Return [X, Y] of the center of cell containing provided text 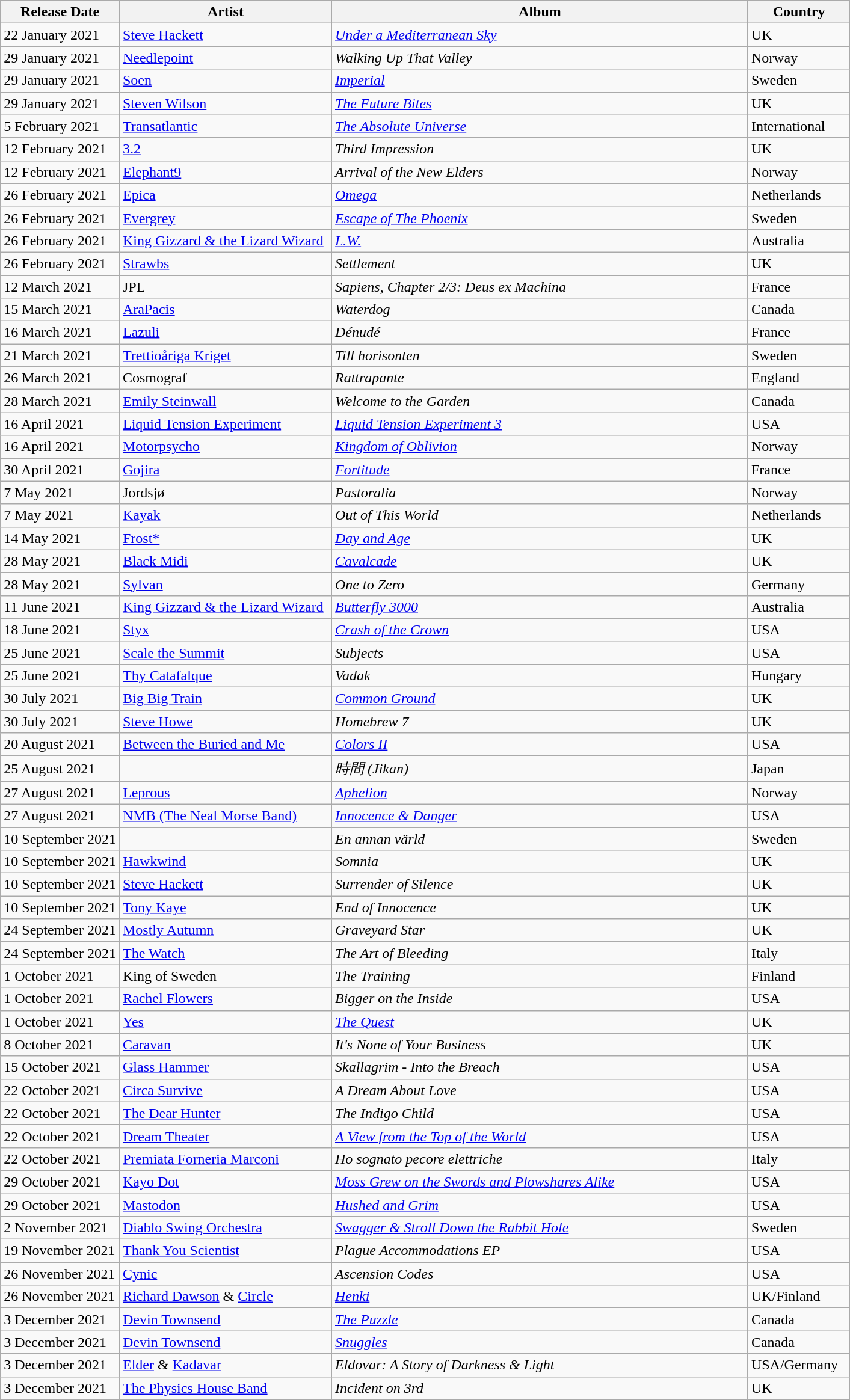
Homebrew 7 [540, 722]
8 October 2021 [60, 1045]
時間 (Jikan) [540, 769]
Thank You Scientist [225, 1251]
The Puzzle [540, 1319]
Escape of The Phoenix [540, 218]
Third Impression [540, 149]
Welcome to the Garden [540, 401]
Arrival of the New Elders [540, 172]
L.W. [540, 241]
Crash of the Crown [540, 630]
Colors II [540, 745]
Jordsjø [225, 493]
Omega [540, 195]
19 November 2021 [60, 1251]
It's None of Your Business [540, 1045]
The Training [540, 976]
16 March 2021 [60, 333]
Leprous [225, 793]
Graveyard Star [540, 930]
The Watch [225, 953]
26 March 2021 [60, 378]
Evergrey [225, 218]
Rachel Flowers [225, 999]
The Indigo Child [540, 1113]
Tony Kaye [225, 907]
Fortitude [540, 470]
Steve Howe [225, 722]
End of Innocence [540, 907]
The Future Bites [540, 103]
Liquid Tension Experiment [225, 424]
Ascension Codes [540, 1274]
2 November 2021 [60, 1228]
Trettioåriga Kriget [225, 355]
Thy Catafalque [225, 676]
Steven Wilson [225, 103]
Waterdog [540, 310]
Scale the Summit [225, 652]
Bigger on the Inside [540, 999]
Butterfly 3000 [540, 607]
Cavalcade [540, 561]
Between the Buried and Me [225, 745]
Settlement [540, 263]
Yes [225, 1022]
Artist [225, 12]
Hungary [799, 676]
USA/Germany [799, 1365]
The Art of Bleeding [540, 953]
Mastodon [225, 1205]
En annan värld [540, 839]
The Quest [540, 1022]
Lazuli [225, 333]
Release Date [60, 12]
Gojira [225, 470]
22 January 2021 [60, 35]
Strawbs [225, 263]
Epica [225, 195]
Common Ground [540, 699]
Henki [540, 1297]
Elder & Kadavar [225, 1365]
Aphelion [540, 793]
30 April 2021 [60, 470]
Hawkwind [225, 862]
Cosmograf [225, 378]
Kayak [225, 515]
Dénudé [540, 333]
Caravan [225, 1045]
14 May 2021 [60, 538]
5 February 2021 [60, 126]
Kingdom of Oblivion [540, 447]
3.2 [225, 149]
Surrender of Silence [540, 885]
The Dear Hunter [225, 1113]
Elephant9 [225, 172]
Pastoralia [540, 493]
Skallagrim - Into the Breach [540, 1067]
Album [540, 12]
Sapiens, Chapter 2/3: Deus ex Machina [540, 287]
Japan [799, 769]
AraPacis [225, 310]
One to Zero [540, 584]
20 August 2021 [60, 745]
Germany [799, 584]
Emily Steinwall [225, 401]
11 June 2021 [60, 607]
Black Midi [225, 561]
England [799, 378]
Under a Mediterranean Sky [540, 35]
18 June 2021 [60, 630]
Moss Grew on the Swords and Plowshares Alike [540, 1182]
Subjects [540, 652]
21 March 2021 [60, 355]
Swagger & Stroll Down the Rabbit Hole [540, 1228]
Country [799, 12]
UK/Finland [799, 1297]
Somnia [540, 862]
15 March 2021 [60, 310]
Motorpsycho [225, 447]
Imperial [540, 81]
King of Sweden [225, 976]
The Physics House Band [225, 1388]
Soen [225, 81]
Snuggles [540, 1342]
Walking Up That Valley [540, 58]
Richard Dawson & Circle [225, 1297]
Glass Hammer [225, 1067]
Circa Survive [225, 1090]
25 August 2021 [60, 769]
Ho sognato pecore elettriche [540, 1159]
Diablo Swing Orchestra [225, 1228]
Eldovar: A Story of Darkness & Light [540, 1365]
Finland [799, 976]
International [799, 126]
Mostly Autumn [225, 930]
Transatlantic [225, 126]
Incident on 3rd [540, 1388]
Liquid Tension Experiment 3 [540, 424]
Premiata Forneria Marconi [225, 1159]
28 March 2021 [60, 401]
Dream Theater [225, 1136]
Styx [225, 630]
JPL [225, 287]
Big Big Train [225, 699]
NMB (The Neal Morse Band) [225, 815]
A Dream About Love [540, 1090]
The Absolute Universe [540, 126]
Needlepoint [225, 58]
Frost* [225, 538]
Out of This World [540, 515]
Plague Accommodations EP [540, 1251]
Innocence & Danger [540, 815]
Vadak [540, 676]
Till horisonten [540, 355]
Day and Age [540, 538]
12 March 2021 [60, 287]
A View from the Top of the World [540, 1136]
15 October 2021 [60, 1067]
Kayo Dot [225, 1182]
Rattrapante [540, 378]
Hushed and Grim [540, 1205]
Sylvan [225, 584]
Cynic [225, 1274]
